Locate the cell with the specified text and output its (x, y) center coordinate. 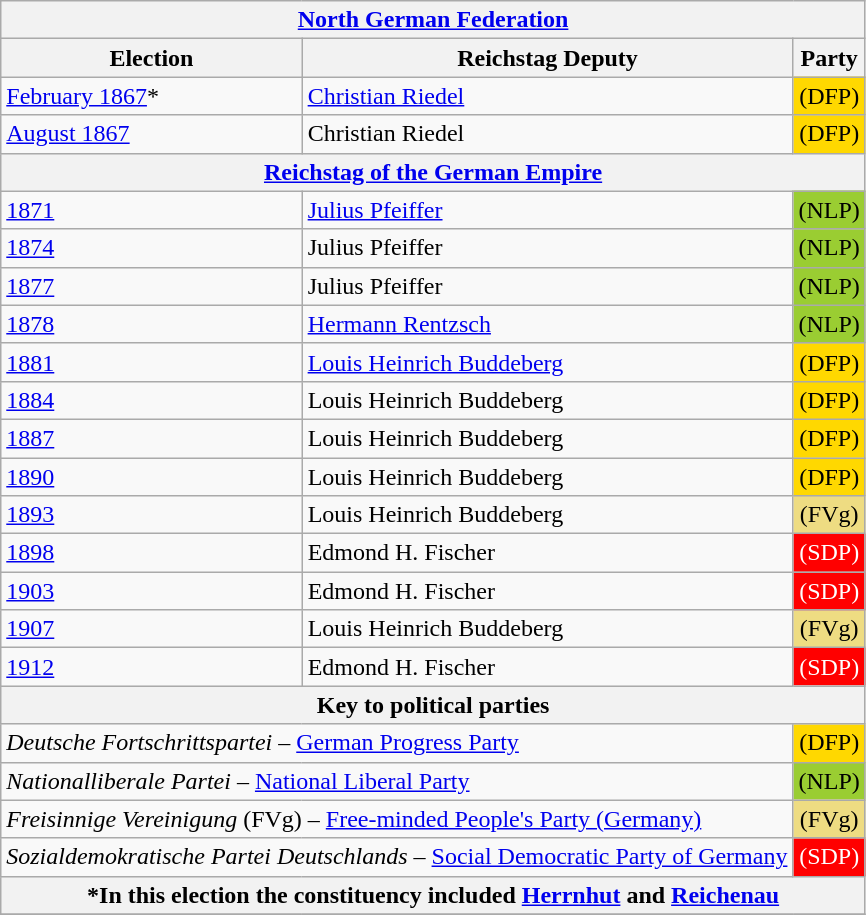
1881 (152, 362)
1912 (152, 667)
Election (152, 58)
Key to political parties (434, 705)
Freisinnige Vereinigung (FVg) – Free-minded People's Party (Germany) (397, 819)
1871 (152, 210)
1887 (152, 438)
Nationalliberale Partei – National Liberal Party (397, 781)
1878 (152, 324)
Hermann Rentzsch (548, 324)
North German Federation (434, 20)
1898 (152, 553)
February 1867* (152, 96)
Reichstag of the German Empire (434, 172)
Deutsche Fortschrittspartei – German Progress Party (397, 743)
Party (829, 58)
1890 (152, 477)
1877 (152, 286)
1907 (152, 629)
Sozialdemokratische Partei Deutschlands – Social Democratic Party of Germany (397, 857)
1874 (152, 248)
1893 (152, 515)
1884 (152, 400)
August 1867 (152, 134)
*In this election the constituency included Herrnhut and Reichenau (434, 895)
1903 (152, 591)
Reichstag Deputy (548, 58)
